For the text-containing cell, return its midpoint in [X, Y] coordinate format. 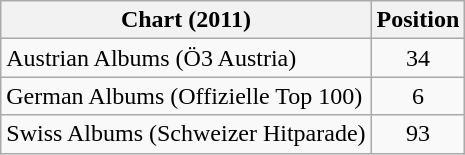
German Albums (Offizielle Top 100) [186, 96]
93 [418, 134]
34 [418, 58]
Swiss Albums (Schweizer Hitparade) [186, 134]
Austrian Albums (Ö3 Austria) [186, 58]
Chart (2011) [186, 20]
6 [418, 96]
Position [418, 20]
